Detect which cell encompasses the target text, then output its (x, y) center coordinate. 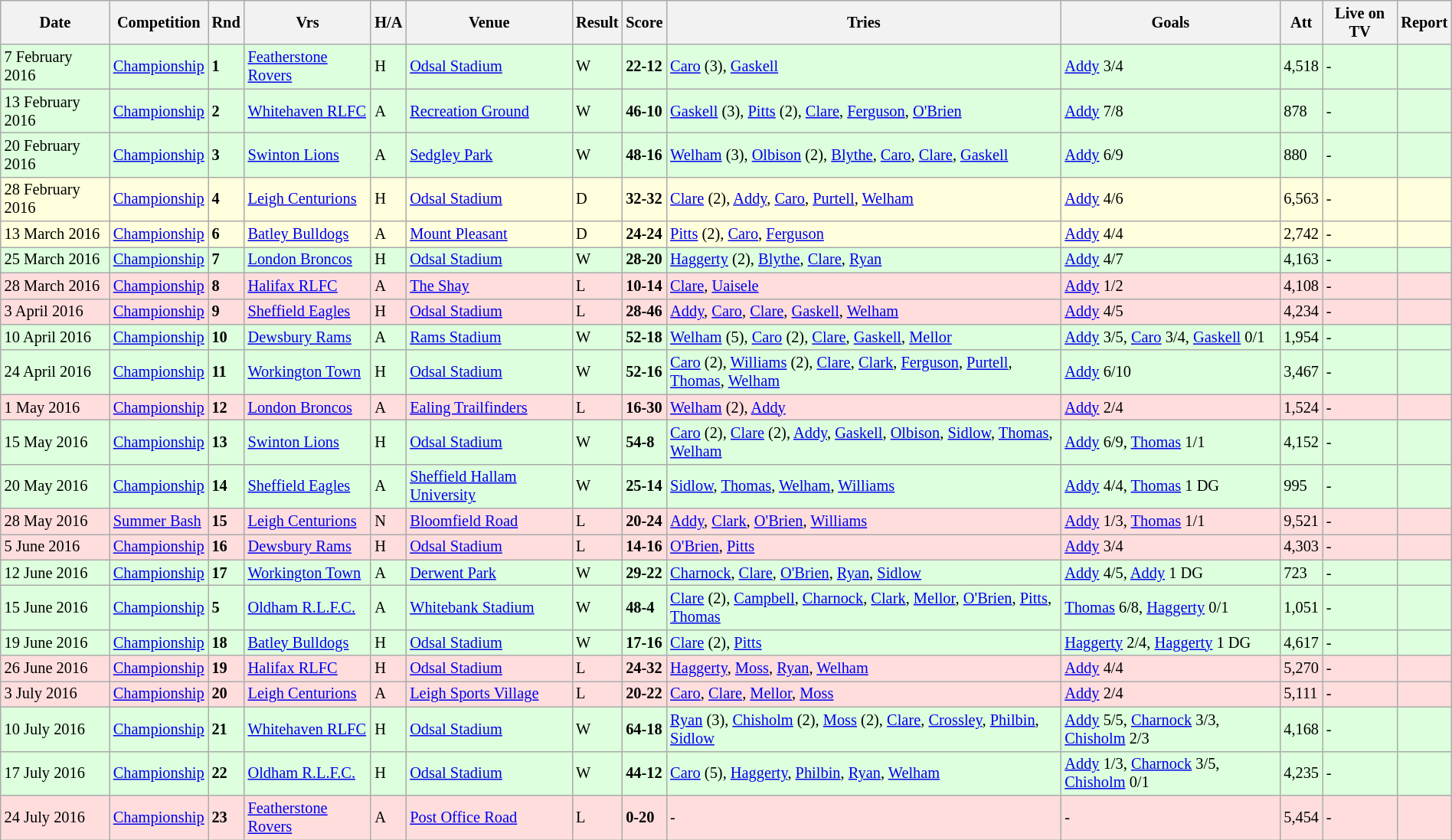
Clare, Uaisele (864, 286)
Gaskell (3), Pitts (2), Clare, Ferguson, O'Brien (864, 111)
26 June 2016 (55, 668)
Sidlow, Thomas, Welham, Williams (864, 486)
28-20 (644, 260)
723 (1301, 573)
28 February 2016 (55, 199)
Welham (3), Olbison (2), Blythe, Caro, Clare, Gaskell (864, 155)
15 May 2016 (55, 442)
24-24 (644, 234)
22 (227, 773)
Rams Stadium (489, 337)
Goals (1170, 22)
24 July 2016 (55, 817)
4,234 (1301, 312)
Addy 4/6 (1170, 199)
3 (227, 155)
Derwent Park (489, 573)
Result (597, 22)
4,108 (1301, 286)
54-8 (644, 442)
10 April 2016 (55, 337)
Welham (2), Addy (864, 407)
Welham (5), Caro (2), Clare, Gaskell, Mellor (864, 337)
20 May 2016 (55, 486)
Caro (2), Williams (2), Clare, Clark, Ferguson, Purtell, Thomas, Welham (864, 372)
28 March 2016 (55, 286)
8 (227, 286)
1,524 (1301, 407)
Addy 6/10 (1170, 372)
Addy 6/9 (1170, 155)
4,152 (1301, 442)
4,518 (1301, 67)
10-14 (644, 286)
Mount Pleasant (489, 234)
32-32 (644, 199)
24-32 (644, 668)
20-24 (644, 521)
Haggerty (2), Blythe, Clare, Ryan (864, 260)
19 (227, 668)
6 (227, 234)
Rnd (227, 22)
4,303 (1301, 547)
15 (227, 521)
10 (227, 337)
12 (227, 407)
17-16 (644, 642)
Whitebank Stadium (489, 607)
18 (227, 642)
4 (227, 199)
52-16 (644, 372)
13 February 2016 (55, 111)
Caro (5), Haggerty, Philbin, Ryan, Welham (864, 773)
1 (227, 67)
64-18 (644, 729)
25-14 (644, 486)
23 (227, 817)
4,617 (1301, 642)
878 (1301, 111)
13 (227, 442)
14 (227, 486)
1,051 (1301, 607)
Att (1301, 22)
3 April 2016 (55, 312)
5,111 (1301, 694)
16 (227, 547)
22-12 (644, 67)
25 March 2016 (55, 260)
9,521 (1301, 521)
Addy 4/5 (1170, 312)
52-18 (644, 337)
Report (1424, 22)
Addy 4/5, Addy 1 DG (1170, 573)
4,235 (1301, 773)
Addy 7/8 (1170, 111)
Leigh Sports Village (489, 694)
44-12 (644, 773)
28 May 2016 (55, 521)
17 July 2016 (55, 773)
2,742 (1301, 234)
10 July 2016 (55, 729)
20 February 2016 (55, 155)
Sedgley Park (489, 155)
Competition (159, 22)
Addy, Caro, Clare, Gaskell, Welham (864, 312)
3 July 2016 (55, 694)
Sheffield Hallam University (489, 486)
19 June 2016 (55, 642)
Thomas 6/8, Haggerty 0/1 (1170, 607)
2 (227, 111)
The Shay (489, 286)
Addy 3/5, Caro 3/4, Gaskell 0/1 (1170, 337)
1 May 2016 (55, 407)
Caro (2), Clare (2), Addy, Gaskell, Olbison, Sidlow, Thomas, Welham (864, 442)
5,270 (1301, 668)
5 (227, 607)
Addy 6/9, Thomas 1/1 (1170, 442)
Clare (2), Campbell, Charnock, Clark, Mellor, O'Brien, Pitts, Thomas (864, 607)
7 (227, 260)
9 (227, 312)
Venue (489, 22)
24 April 2016 (55, 372)
880 (1301, 155)
Tries (864, 22)
Post Office Road (489, 817)
4,168 (1301, 729)
Addy, Clark, O'Brien, Williams (864, 521)
O'Brien, Pitts (864, 547)
Haggerty 2/4, Haggerty 1 DG (1170, 642)
Bloomfield Road (489, 521)
Score (644, 22)
995 (1301, 486)
4,163 (1301, 260)
16-30 (644, 407)
21 (227, 729)
Recreation Ground (489, 111)
48-4 (644, 607)
13 March 2016 (55, 234)
14-16 (644, 547)
Ryan (3), Chisholm (2), Moss (2), Clare, Crossley, Philbin, Sidlow (864, 729)
Addy 4/4, Thomas 1 DG (1170, 486)
Pitts (2), Caro, Ferguson (864, 234)
5,454 (1301, 817)
Caro (3), Gaskell (864, 67)
Addy 1/3, Charnock 3/5, Chisholm 0/1 (1170, 773)
7 February 2016 (55, 67)
Addy 4/7 (1170, 260)
Live on TV (1360, 22)
Date (55, 22)
Ealing Trailfinders (489, 407)
28-46 (644, 312)
Clare (2), Addy, Caro, Purtell, Welham (864, 199)
48-16 (644, 155)
20-22 (644, 694)
H/A (388, 22)
Caro, Clare, Mellor, Moss (864, 694)
3,467 (1301, 372)
Clare (2), Pitts (864, 642)
Charnock, Clare, O'Brien, Ryan, Sidlow (864, 573)
17 (227, 573)
15 June 2016 (55, 607)
Addy 1/3, Thomas 1/1 (1170, 521)
29-22 (644, 573)
Summer Bash (159, 521)
1,954 (1301, 337)
46-10 (644, 111)
Addy 5/5, Charnock 3/3, Chisholm 2/3 (1170, 729)
N (388, 521)
12 June 2016 (55, 573)
5 June 2016 (55, 547)
0-20 (644, 817)
6,563 (1301, 199)
11 (227, 372)
Haggerty, Moss, Ryan, Welham (864, 668)
Addy 1/2 (1170, 286)
Vrs (308, 22)
20 (227, 694)
